Determine the [x, y] coordinate at the center of the cell enclosing the given text.  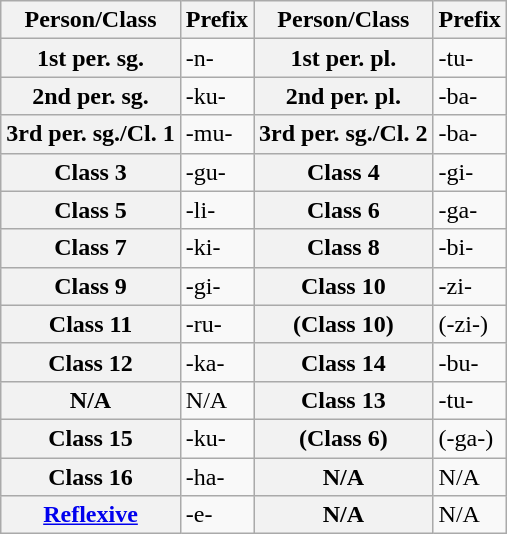
(-zi-) [470, 324]
Class 14 [344, 362]
Class 6 [344, 210]
-bu- [470, 362]
-li- [216, 210]
Reflexive [91, 515]
-e- [216, 515]
-ka- [216, 362]
-ga- [470, 210]
3rd per. sg./Cl. 2 [344, 134]
Class 5 [91, 210]
Class 4 [344, 172]
-ki- [216, 248]
-bi- [470, 248]
1st per. sg. [91, 58]
Class 11 [91, 324]
(Class 10) [344, 324]
-ru- [216, 324]
Class 12 [91, 362]
(Class 6) [344, 438]
Class 7 [91, 248]
Class 3 [91, 172]
2nd per. sg. [91, 96]
-ha- [216, 477]
-n- [216, 58]
Class 15 [91, 438]
(-ga-) [470, 438]
3rd per. sg./Cl. 1 [91, 134]
-mu- [216, 134]
Class 16 [91, 477]
2nd per. pl. [344, 96]
Class 13 [344, 400]
Class 9 [91, 286]
Class 8 [344, 248]
1st per. pl. [344, 58]
-gu- [216, 172]
-zi- [470, 286]
Class 10 [344, 286]
